Identify which cell holds the provided text, then report its [X, Y] central coordinate. 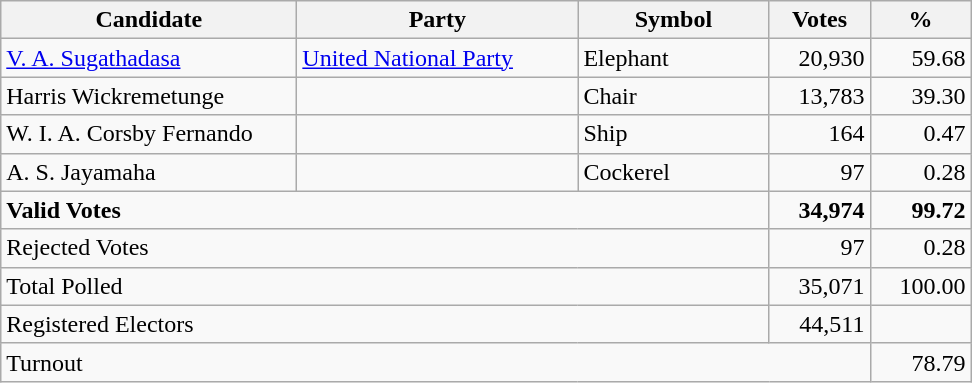
W. I. A. Corsby Fernando [149, 134]
20,930 [820, 58]
0.47 [920, 134]
Elephant [674, 58]
Valid Votes [385, 210]
34,974 [820, 210]
Ship [674, 134]
Cockerel [674, 172]
Votes [820, 20]
78.79 [920, 362]
35,071 [820, 286]
59.68 [920, 58]
Chair [674, 96]
99.72 [920, 210]
100.00 [920, 286]
United National Party [438, 58]
V. A. Sugathadasa [149, 58]
A. S. Jayamaha [149, 172]
44,511 [820, 324]
Rejected Votes [385, 248]
Harris Wickremetunge [149, 96]
Total Polled [385, 286]
Symbol [674, 20]
39.30 [920, 96]
Candidate [149, 20]
Turnout [436, 362]
164 [820, 134]
13,783 [820, 96]
Party [438, 20]
% [920, 20]
Registered Electors [385, 324]
